Locate the cell with the specified text and output its [X, Y] center coordinate. 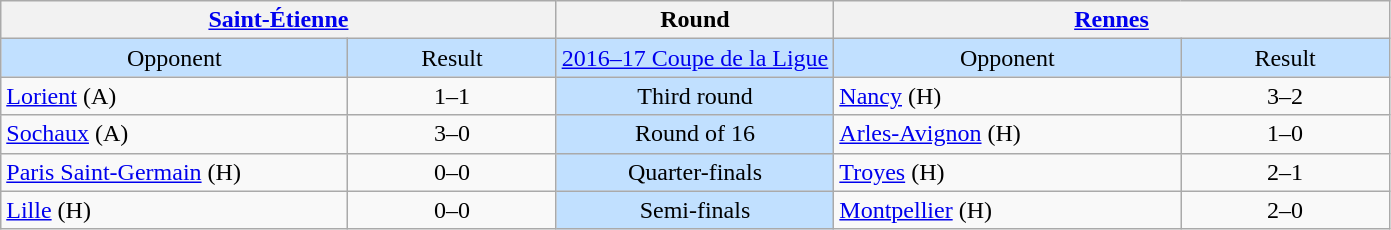
Nancy (H) [1008, 96]
Saint-Étienne [278, 20]
Rennes [1112, 20]
1–0 [1285, 134]
Montpellier (H) [1008, 210]
3–0 [452, 134]
Arles-Avignon (H) [1008, 134]
Lille (H) [174, 210]
2016–17 Coupe de la Ligue [695, 58]
Quarter-finals [695, 172]
Troyes (H) [1008, 172]
Semi-finals [695, 210]
Paris Saint-Germain (H) [174, 172]
Round [695, 20]
2–1 [1285, 172]
Lorient (A) [174, 96]
2–0 [1285, 210]
Sochaux (A) [174, 134]
Third round [695, 96]
Round of 16 [695, 134]
3–2 [1285, 96]
1–1 [452, 96]
